Capture the cell that displays the provided text and extract its (X, Y) central coordinate. 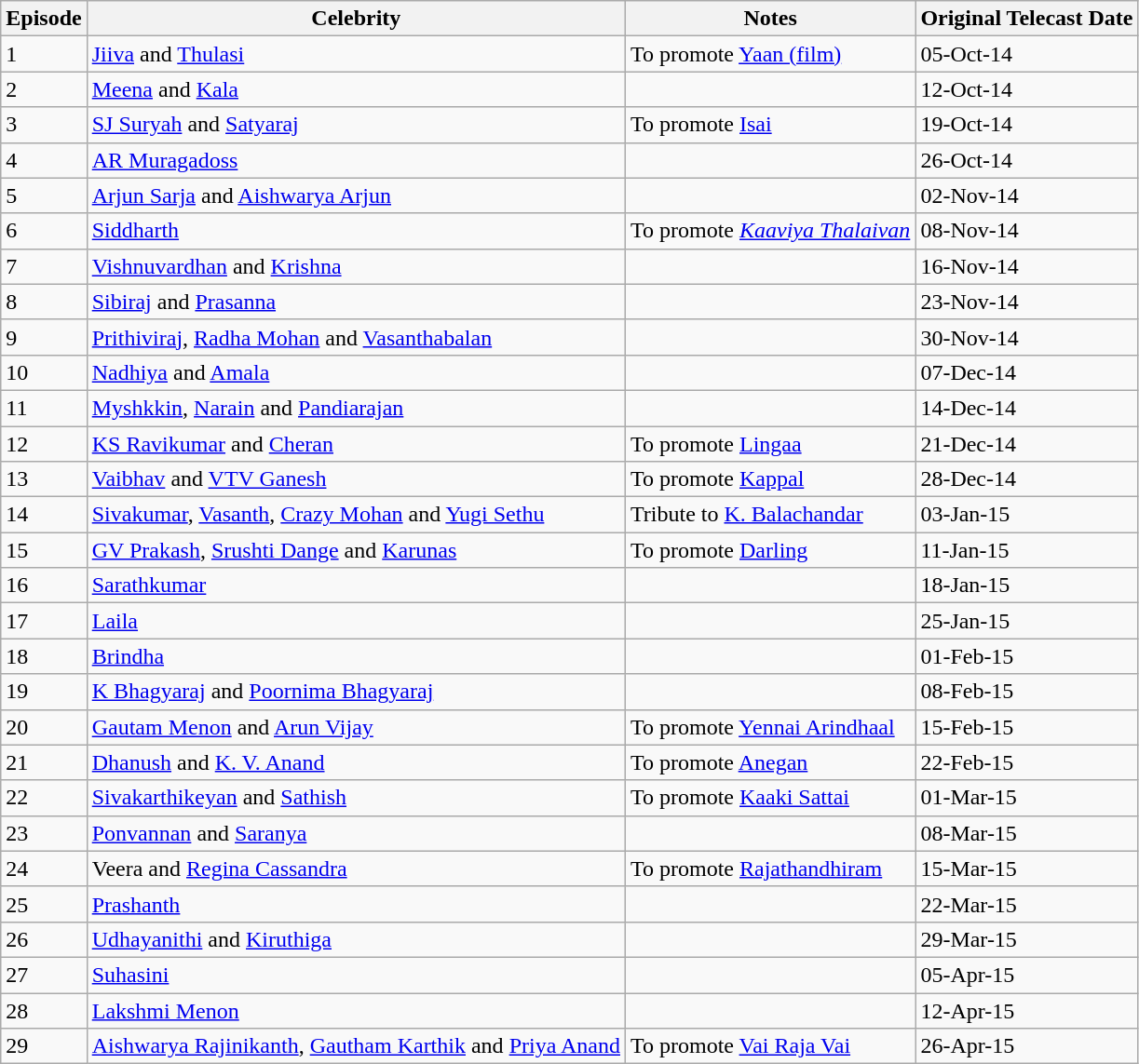
17 (44, 621)
20 (44, 727)
To promote Yennai Arindhaal (769, 727)
22-Mar-15 (1026, 904)
18-Jan-15 (1026, 586)
30-Nov-14 (1026, 337)
Nadhiya and Amala (356, 372)
10 (44, 372)
01-Mar-15 (1026, 798)
25 (44, 904)
KS Ravikumar and Cheran (356, 444)
9 (44, 337)
26 (44, 939)
Sivakumar, Vasanth, Crazy Mohan and Yugi Sethu (356, 515)
To promote Yaan (film) (769, 54)
To promote Kaaki Sattai (769, 798)
Notes (769, 19)
Dhanush and K. V. Anand (356, 762)
28-Dec-14 (1026, 479)
11 (44, 408)
4 (44, 160)
Meena and Kala (356, 89)
Sibiraj and Prasanna (356, 302)
03-Jan-15 (1026, 515)
7 (44, 266)
Suhasini (356, 975)
Brindha (356, 656)
Vishnuvardhan and Krishna (356, 266)
Laila (356, 621)
8 (44, 302)
01-Feb-15 (1026, 656)
To promote Vai Raja Vai (769, 1046)
GV Prakash, Srushti Dange and Karunas (356, 550)
18 (44, 656)
29-Mar-15 (1026, 939)
12-Apr-15 (1026, 1010)
07-Dec-14 (1026, 372)
Veera and Regina Cassandra (356, 869)
13 (44, 479)
15-Mar-15 (1026, 869)
28 (44, 1010)
Lakshmi Menon (356, 1010)
SJ Suryah and Satyaraj (356, 125)
16-Nov-14 (1026, 266)
22-Feb-15 (1026, 762)
To promote Isai (769, 125)
16 (44, 586)
K Bhagyaraj and Poornima Bhagyaraj (356, 692)
Original Telecast Date (1026, 19)
05-Apr-15 (1026, 975)
To promote Lingaa (769, 444)
21-Dec-14 (1026, 444)
To promote Anegan (769, 762)
5 (44, 195)
2 (44, 89)
29 (44, 1046)
Siddharth (356, 231)
14-Dec-14 (1026, 408)
08-Nov-14 (1026, 231)
Sarathkumar (356, 586)
Vaibhav and VTV Ganesh (356, 479)
12 (44, 444)
08-Mar-15 (1026, 833)
08-Feb-15 (1026, 692)
25-Jan-15 (1026, 621)
26-Apr-15 (1026, 1046)
To promote Rajathandhiram (769, 869)
Tribute to K. Balachandar (769, 515)
19-Oct-14 (1026, 125)
Celebrity (356, 19)
19 (44, 692)
23-Nov-14 (1026, 302)
Jiiva and Thulasi (356, 54)
Myshkkin, Narain and Pandiarajan (356, 408)
27 (44, 975)
To promote Darling (769, 550)
24 (44, 869)
23 (44, 833)
15 (44, 550)
Prithiviraj, Radha Mohan and Vasanthabalan (356, 337)
To promote Kaaviya Thalaivan (769, 231)
Sivakarthikeyan and Sathish (356, 798)
AR Muragadoss (356, 160)
02-Nov-14 (1026, 195)
6 (44, 231)
21 (44, 762)
Udhayanithi and Kiruthiga (356, 939)
To promote Kappal (769, 479)
Ponvannan and Saranya (356, 833)
Arjun Sarja and Aishwarya Arjun (356, 195)
15-Feb-15 (1026, 727)
Episode (44, 19)
12-Oct-14 (1026, 89)
26-Oct-14 (1026, 160)
1 (44, 54)
22 (44, 798)
Prashanth (356, 904)
3 (44, 125)
Aishwarya Rajinikanth, Gautham Karthik and Priya Anand (356, 1046)
Gautam Menon and Arun Vijay (356, 727)
14 (44, 515)
11-Jan-15 (1026, 550)
05-Oct-14 (1026, 54)
